Scan for the cell matching the given text and deliver its (x, y) coordinate at center. 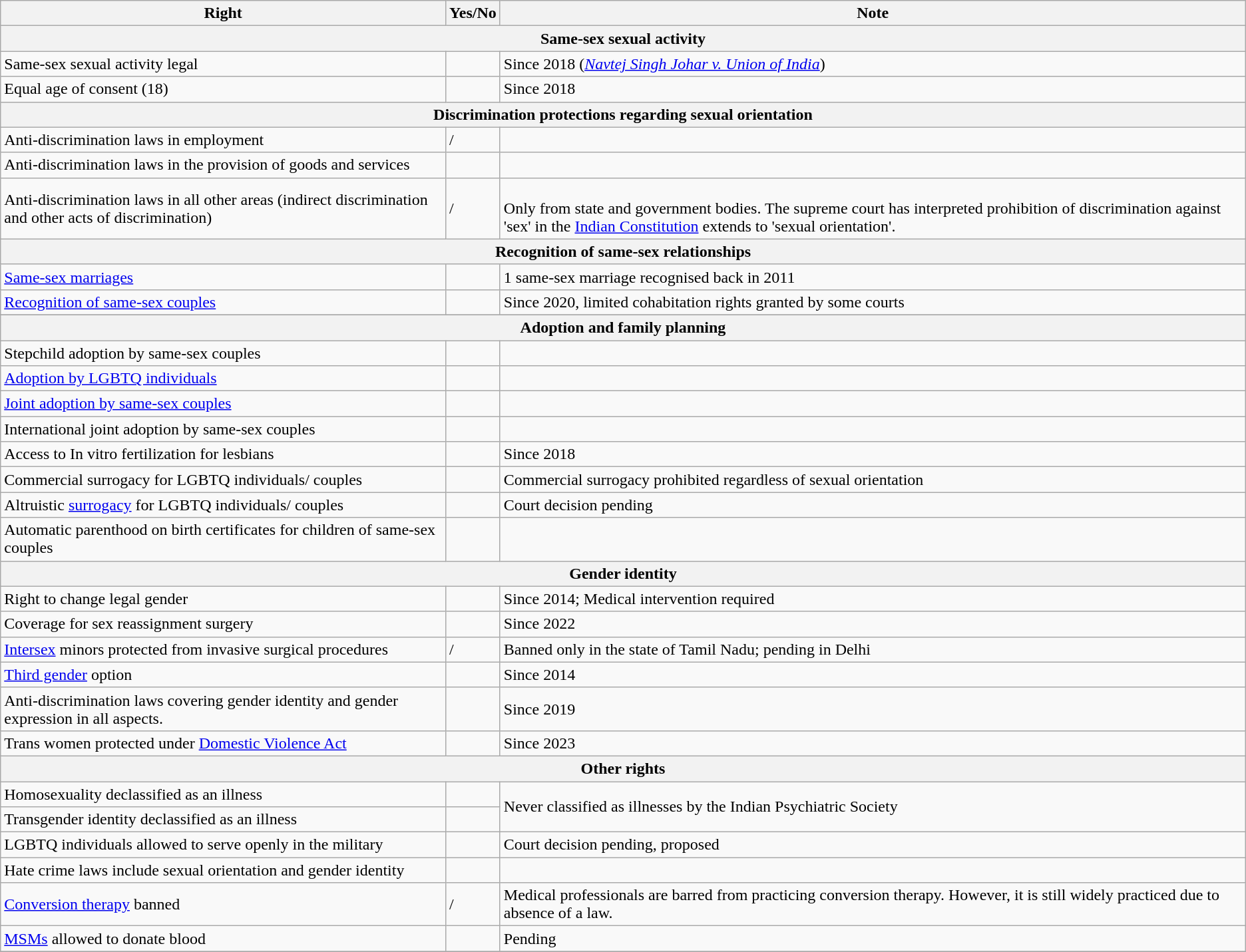
Hate crime laws include sexual orientation and gender identity (224, 870)
Other rights (623, 768)
Homosexuality declassified as an illness (224, 794)
Note (873, 13)
Intersex minors protected from invasive surgical procedures (224, 649)
Anti-discrimination laws in the provision of goods and services (224, 165)
Yes/No (473, 13)
Same-sex sexual activity legal (224, 64)
Anti-discrimination laws in all other areas (indirect discrimination and other acts of discrimination) (224, 208)
Equal age of consent (18) (224, 89)
Medical professionals are barred from practicing conversion therapy. However, it is still widely practiced due to absence of a law. (873, 905)
Commercial surrogacy for LGBTQ individuals/ couples (224, 480)
Discrimination protections regarding sexual orientation (623, 114)
MSMs allowed to donate blood (224, 939)
Never classified as illnesses by the Indian Psychiatric Society (873, 806)
Anti-discrimination laws in employment (224, 140)
Adoption and family planning (623, 327)
Recognition of same-sex couples (224, 302)
Commercial surrogacy prohibited regardless of sexual orientation (873, 480)
Gender identity (623, 573)
Adoption by LGBTQ individuals (224, 379)
Banned only in the state of Tamil Nadu; pending in Delhi (873, 649)
Third gender option (224, 675)
LGBTQ individuals allowed to serve openly in the military (224, 845)
Access to In vitro fertilization for lesbians (224, 454)
Recognition of same-sex relationships (623, 251)
Stepchild adoption by same-sex couples (224, 353)
Since 2019 (873, 709)
Altruistic surrogacy for LGBTQ individuals/ couples (224, 505)
Right (224, 13)
1 same-sex marriage recognised back in 2011 (873, 277)
Court decision pending (873, 505)
Since 2022 (873, 624)
Pending (873, 939)
Conversion therapy banned (224, 905)
Since 2014 (873, 675)
Court decision pending, proposed (873, 845)
Since 2014; Medical intervention required (873, 599)
Coverage for sex reassignment surgery (224, 624)
Same-sex sexual activity (623, 39)
Joint adoption by same-sex couples (224, 404)
Anti-discrimination laws covering gender identity and gender expression in all aspects. (224, 709)
Right to change legal gender (224, 599)
International joint adoption by same-sex couples (224, 429)
Trans women protected under Domestic Violence Act (224, 743)
Since 2018 (Navtej Singh Johar v. Union of India) (873, 64)
Transgender identity declassified as an illness (224, 820)
Automatic parenthood on birth certificates for children of same-sex couples (224, 539)
Since 2020, limited cohabitation rights granted by some courts (873, 302)
Same-sex marriages (224, 277)
Since 2023 (873, 743)
